Pinpoint the cell where the given text exists, returning its (x, y) midpoint coordinate. 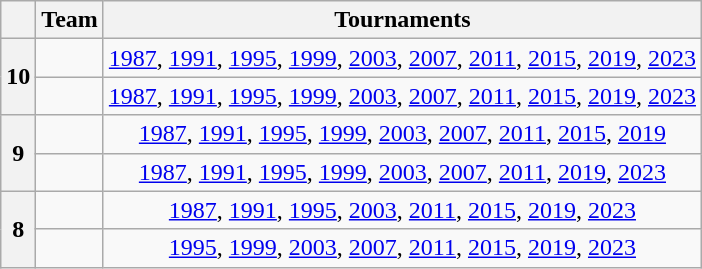
9 (18, 153)
8 (18, 229)
Tournaments (402, 20)
1995, 1999, 2003, 2007, 2011, 2015, 2019, 2023 (402, 248)
1987, 1991, 1995, 1999, 2003, 2007, 2011, 2015, 2019 (402, 134)
10 (18, 77)
1987, 1991, 1995, 2003, 2011, 2015, 2019, 2023 (402, 210)
Team (70, 20)
1987, 1991, 1995, 1999, 2003, 2007, 2011, 2019, 2023 (402, 172)
